Return the (x, y) coordinate for the center point of the cell that contains the specified text.  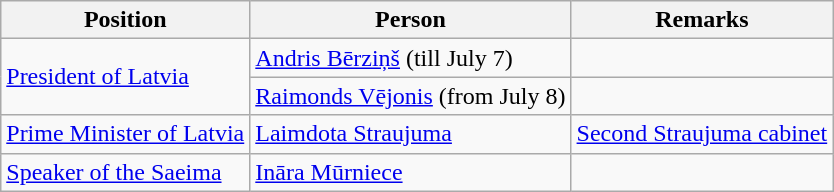
Remarks (702, 20)
President of Latvia (126, 77)
Raimonds Vējonis (from July 8) (410, 96)
Second Straujuma cabinet (702, 134)
Person (410, 20)
Ināra Mūrniece (410, 172)
Speaker of the Saeima (126, 172)
Prime Minister of Latvia (126, 134)
Andris Bērziņš (till July 7) (410, 58)
Laimdota Straujuma (410, 134)
Position (126, 20)
